Determine the [X, Y] coordinate at the center of the cell enclosing the given text.  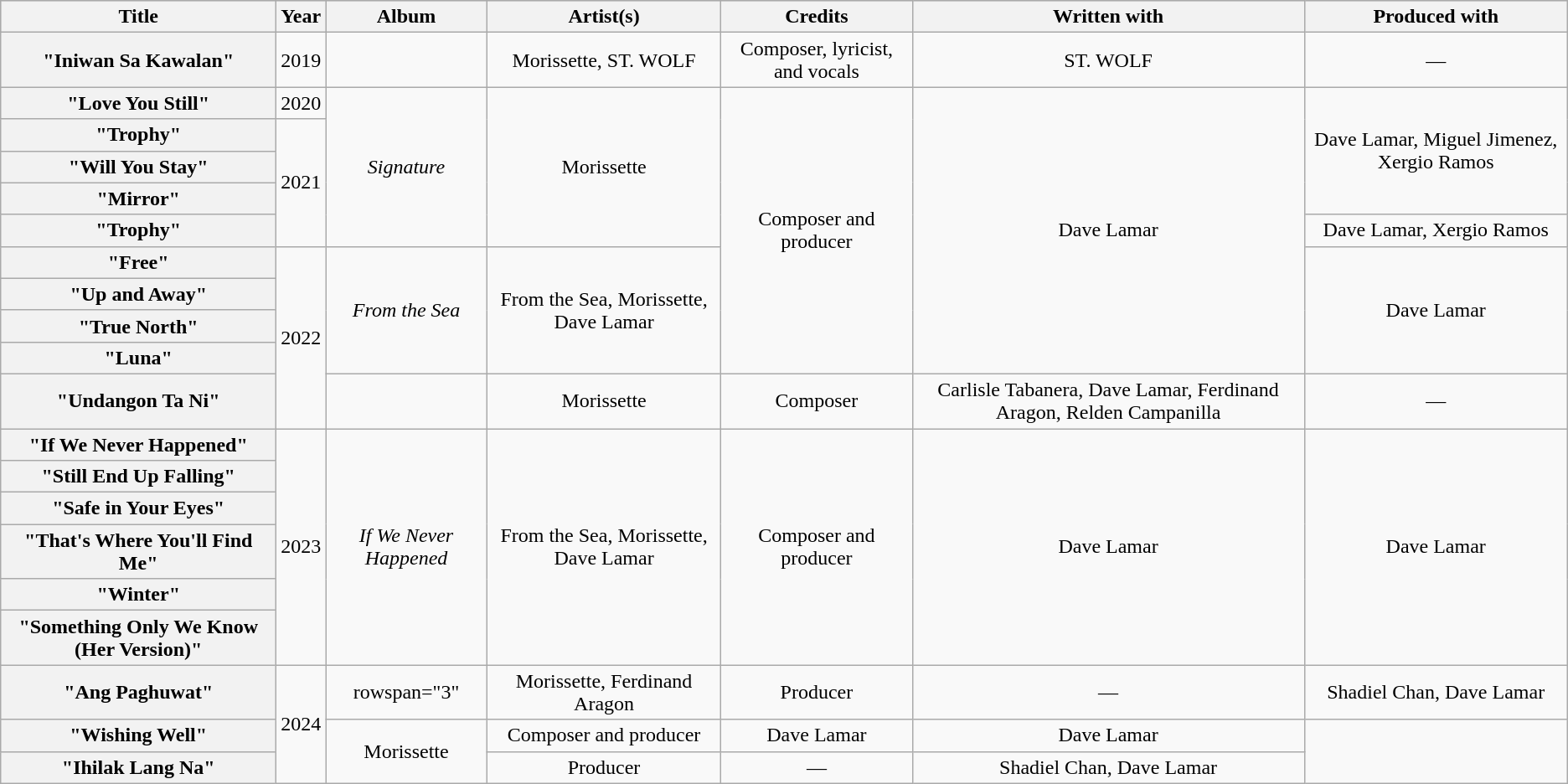
Credits [817, 17]
Artist(s) [604, 17]
"Ang Paghuwat" [139, 692]
"Mirror" [139, 199]
Dave Lamar, Miguel Jimenez, Xergio Ramos [1436, 151]
"Up and Away" [139, 294]
Morissette, ST. WOLF [604, 60]
Signature [407, 167]
If We Never Happened [407, 547]
From the Sea [407, 310]
rowspan="3" [407, 692]
"Will You Stay" [139, 167]
Carlisle Tabanera, Dave Lamar, Ferdinand Aragon, Relden Campanilla [1108, 400]
"Undangon Ta Ni" [139, 400]
"Iniwan Sa Kawalan" [139, 60]
Album [407, 17]
"Free" [139, 262]
"Wishing Well" [139, 735]
ST. WOLF [1108, 60]
"Ihilak Lang Na" [139, 767]
2021 [302, 183]
Composer, lyricist, and vocals [817, 60]
"Luna" [139, 358]
Written with [1108, 17]
"That's Where You'll Find Me" [139, 551]
"Still End Up Falling" [139, 477]
Dave Lamar, Xergio Ramos [1436, 230]
"Safe in Your Eyes" [139, 508]
Title [139, 17]
2024 [302, 724]
Morissette, Ferdinand Aragon [604, 692]
"Love You Still" [139, 103]
2020 [302, 103]
2022 [302, 337]
2019 [302, 60]
"If We Never Happened" [139, 445]
Year [302, 17]
Composer [817, 400]
"Something Only We Know (Her Version)" [139, 638]
"Winter" [139, 595]
2023 [302, 547]
"True North" [139, 326]
Produced with [1436, 17]
